Find where the given text appears and provide that cell's center as (X, Y) coordinate. 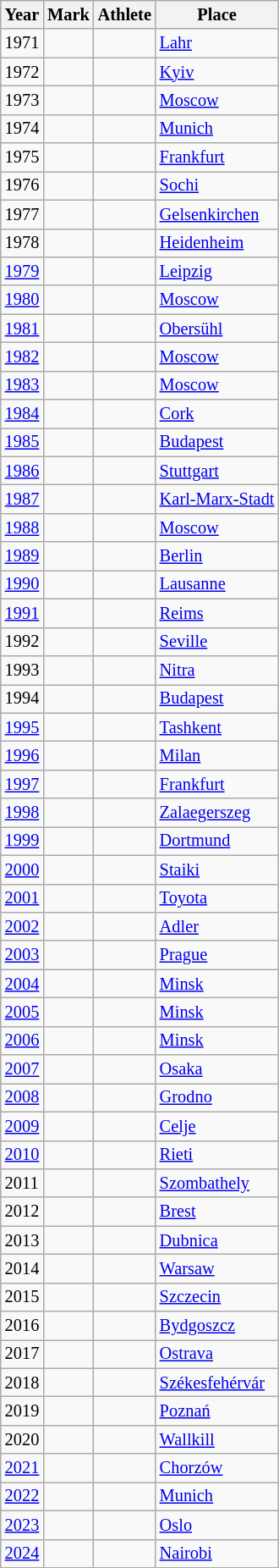
Lausanne (217, 584)
Warsaw (217, 1268)
1981 (22, 329)
1990 (22, 584)
2023 (22, 1525)
Karl-Marx-Stadt (217, 499)
1982 (22, 356)
1987 (22, 499)
Reims (217, 613)
Obersühl (217, 329)
Mark (68, 14)
1993 (22, 670)
1973 (22, 100)
1976 (22, 185)
2006 (22, 1041)
Dubnica (217, 1240)
1989 (22, 556)
1996 (22, 755)
Chorzów (217, 1468)
2007 (22, 1069)
1974 (22, 129)
2017 (22, 1354)
Tashkent (217, 727)
1979 (22, 271)
1972 (22, 72)
Dortmund (217, 841)
2016 (22, 1326)
Brest (217, 1212)
1977 (22, 214)
2008 (22, 1097)
Ostrava (217, 1354)
Wallkill (217, 1439)
Lahr (217, 43)
Nitra (217, 670)
Szczecin (217, 1297)
2013 (22, 1240)
1999 (22, 841)
Oslo (217, 1525)
2000 (22, 870)
1971 (22, 43)
1998 (22, 813)
2020 (22, 1439)
Celje (217, 1126)
Milan (217, 755)
2021 (22, 1468)
2019 (22, 1411)
Kyiv (217, 72)
Toyota (217, 898)
1995 (22, 727)
Staiki (217, 870)
Osaka (217, 1069)
Székesfehérvár (217, 1383)
1991 (22, 613)
Nairobi (217, 1554)
2024 (22, 1554)
1997 (22, 784)
1985 (22, 442)
Berlin (217, 556)
2001 (22, 898)
1983 (22, 385)
Sochi (217, 185)
Poznań (217, 1411)
2012 (22, 1212)
1980 (22, 300)
2015 (22, 1297)
2018 (22, 1383)
1984 (22, 414)
Leipzig (217, 271)
Grodno (217, 1097)
2014 (22, 1268)
2009 (22, 1126)
1978 (22, 243)
2005 (22, 1012)
Prague (217, 955)
Zalaegerszeg (217, 813)
Seville (217, 642)
Athlete (125, 14)
Cork (217, 414)
2010 (22, 1155)
1992 (22, 642)
Bydgoszcz (217, 1326)
2011 (22, 1183)
Gelsenkirchen (217, 214)
2003 (22, 955)
Year (22, 14)
Szombathely (217, 1183)
1994 (22, 698)
1988 (22, 527)
2004 (22, 984)
2002 (22, 926)
1986 (22, 471)
1975 (22, 157)
Rieti (217, 1155)
Adler (217, 926)
Heidenheim (217, 243)
2022 (22, 1496)
Place (217, 14)
Stuttgart (217, 471)
